Locate the cell with the specified text and output its [X, Y] center coordinate. 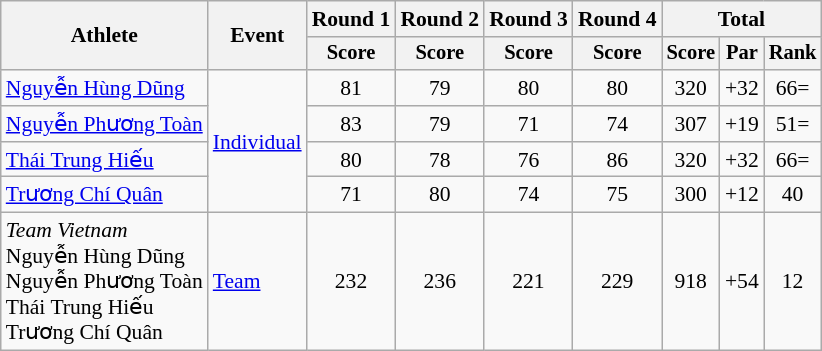
300 [691, 195]
Rank [793, 54]
Round 2 [440, 19]
Par [742, 54]
+54 [742, 282]
40 [793, 195]
Team [258, 282]
Round 1 [352, 19]
Individual [258, 141]
Trương Chí Quân [104, 195]
Thái Trung Hiếu [104, 160]
229 [618, 282]
75 [618, 195]
83 [352, 124]
Team VietnamNguyễn Hùng DũngNguyễn Phương ToànThái Trung HiếuTrương Chí Quân [104, 282]
918 [691, 282]
Athlete [104, 36]
76 [528, 160]
Total [742, 19]
Round 4 [618, 19]
Nguyễn Hùng Dũng [104, 88]
Round 3 [528, 19]
51= [793, 124]
Event [258, 36]
307 [691, 124]
232 [352, 282]
Nguyễn Phương Toàn [104, 124]
221 [528, 282]
236 [440, 282]
86 [618, 160]
78 [440, 160]
12 [793, 282]
+19 [742, 124]
+12 [742, 195]
81 [352, 88]
